Find where the given text appears and provide that cell's center as (x, y) coordinate. 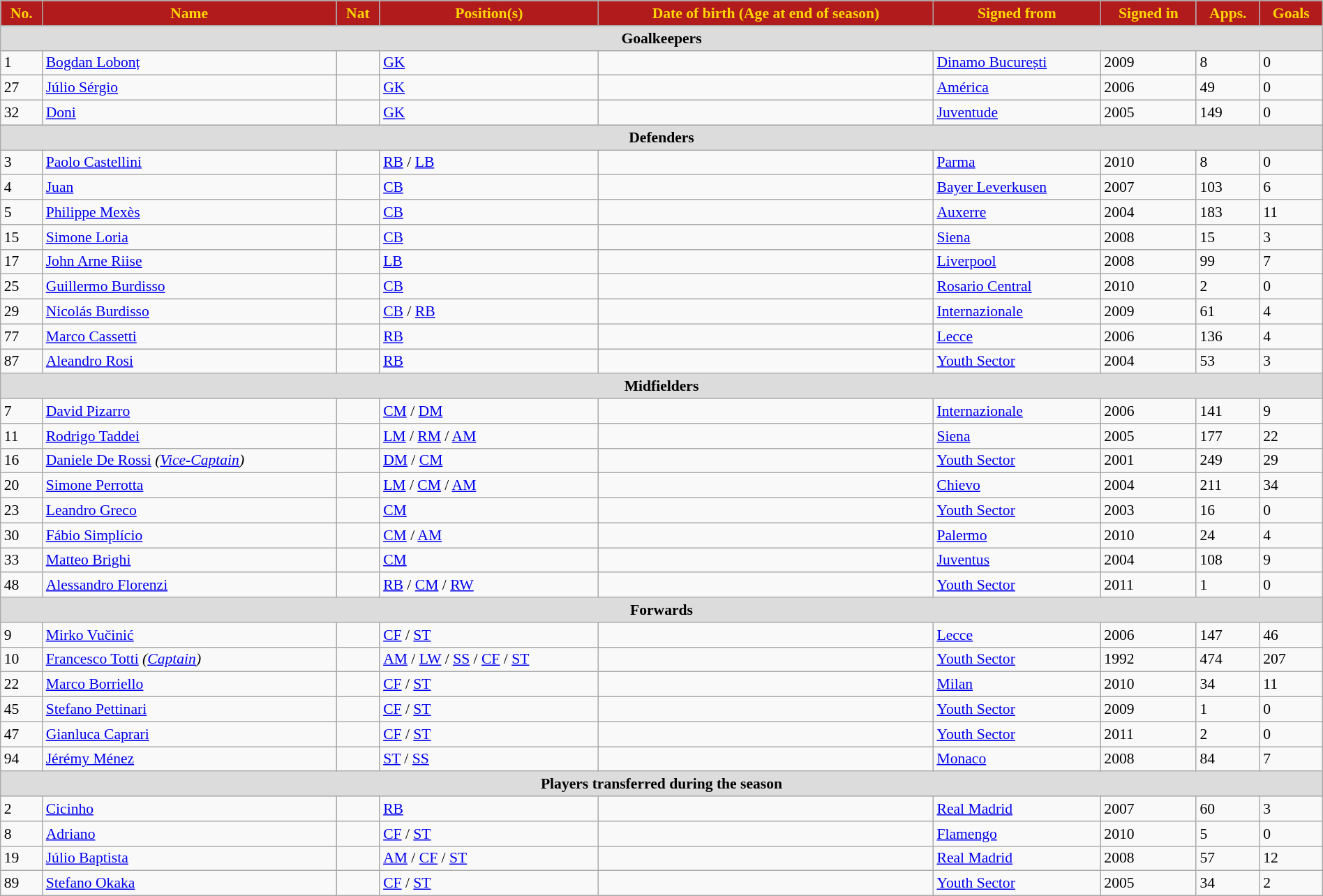
No. (22, 13)
Nicolás Burdisso (190, 312)
Rosario Central (1017, 287)
2003 (1149, 511)
17 (22, 262)
61 (1228, 312)
Stefano Pettinari (190, 710)
Milan (1017, 685)
LB (489, 262)
Simone Loria (190, 237)
147 (1228, 635)
12 (1291, 858)
LM / CM / AM (489, 486)
108 (1228, 560)
2001 (1149, 461)
Júlio Sérgio (190, 88)
Doni (190, 113)
Players transferred during the season (661, 784)
RB / CM / RW (489, 585)
DM / CM (489, 461)
48 (22, 585)
Jérémy Ménez (190, 759)
Parma (1017, 163)
32 (22, 113)
Simone Perrotta (190, 486)
Goalkeepers (661, 38)
Auxerre (1017, 212)
Gianluca Caprari (190, 734)
Philippe Mexès (190, 212)
Date of birth (Age at end of season) (766, 13)
25 (22, 287)
Bayer Leverkusen (1017, 188)
Position(s) (489, 13)
211 (1228, 486)
47 (22, 734)
Bogdan Lobonț (190, 63)
David Pizarro (190, 411)
103 (1228, 188)
94 (22, 759)
136 (1228, 336)
Apps. (1228, 13)
Rodrigo Taddei (190, 436)
1992 (1149, 659)
45 (22, 710)
Forwards (661, 610)
Leandro Greco (190, 511)
Dinamo București (1017, 63)
474 (1228, 659)
Mirko Vučinić (190, 635)
Marco Borriello (190, 685)
141 (1228, 411)
149 (1228, 113)
Adriano (190, 834)
John Arne Riise (190, 262)
10 (22, 659)
Liverpool (1017, 262)
Monaco (1017, 759)
Paolo Castellini (190, 163)
Goals (1291, 13)
Juan (190, 188)
Nat (358, 13)
Signed from (1017, 13)
23 (22, 511)
Midfielders (661, 387)
84 (1228, 759)
Name (190, 13)
Francesco Totti (Captain) (190, 659)
CM / DM (489, 411)
177 (1228, 436)
46 (1291, 635)
Fábio Simplício (190, 535)
América (1017, 88)
53 (1228, 361)
Signed in (1149, 13)
87 (22, 361)
24 (1228, 535)
Cicinho (190, 809)
Daniele De Rossi (Vice-Captain) (190, 461)
Defenders (661, 137)
AM / CF / ST (489, 858)
Chievo (1017, 486)
89 (22, 883)
Palermo (1017, 535)
49 (1228, 88)
249 (1228, 461)
CM / AM (489, 535)
27 (22, 88)
77 (22, 336)
Stefano Okaka (190, 883)
Marco Cassetti (190, 336)
60 (1228, 809)
Alessandro Florenzi (190, 585)
6 (1291, 188)
Guillermo Burdisso (190, 287)
Juventude (1017, 113)
LM / RM / AM (489, 436)
Juventus (1017, 560)
RB / LB (489, 163)
19 (22, 858)
20 (22, 486)
Júlio Baptista (190, 858)
CB / RB (489, 312)
Flamengo (1017, 834)
30 (22, 535)
33 (22, 560)
Aleandro Rosi (190, 361)
207 (1291, 659)
AM / LW / SS / CF / ST (489, 659)
57 (1228, 858)
ST / SS (489, 759)
183 (1228, 212)
99 (1228, 262)
Matteo Brighi (190, 560)
